Determine the (X, Y) coordinate at the center of the cell enclosing the given text.  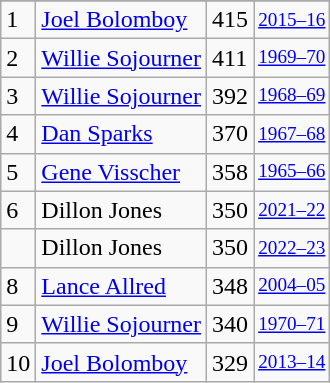
2 (18, 58)
411 (230, 58)
348 (230, 286)
370 (230, 134)
2022–23 (292, 248)
1970–71 (292, 324)
329 (230, 362)
Dan Sparks (122, 134)
5 (18, 172)
415 (230, 20)
2015–16 (292, 20)
8 (18, 286)
1965–66 (292, 172)
358 (230, 172)
1968–69 (292, 96)
2021–22 (292, 210)
1967–68 (292, 134)
340 (230, 324)
392 (230, 96)
Gene Visscher (122, 172)
2004–05 (292, 286)
4 (18, 134)
10 (18, 362)
1969–70 (292, 58)
6 (18, 210)
Lance Allred (122, 286)
2013–14 (292, 362)
3 (18, 96)
1 (18, 20)
9 (18, 324)
